Provide the (x, y) coordinate of the cell's center where the given text is located.  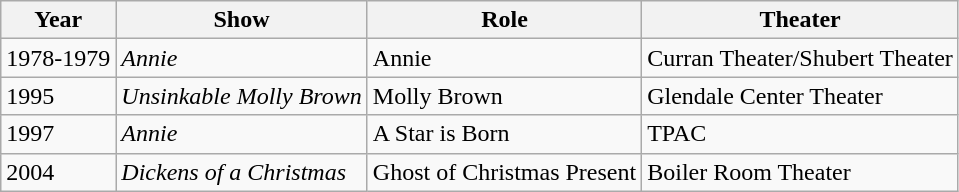
2004 (58, 172)
Curran Theater/Shubert Theater (800, 58)
Role (504, 20)
Show (242, 20)
Glendale Center Theater (800, 96)
Dickens of a Christmas (242, 172)
A Star is Born (504, 134)
TPAC (800, 134)
Unsinkable Molly Brown (242, 96)
Ghost of Christmas Present (504, 172)
1978-1979 (58, 58)
1997 (58, 134)
Boiler Room Theater (800, 172)
Year (58, 20)
1995 (58, 96)
Theater (800, 20)
Molly Brown (504, 96)
